Detect which cell encompasses the target text, then output its [x, y] center coordinate. 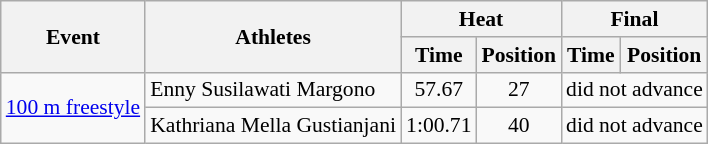
40 [519, 126]
57.67 [438, 90]
Heat [481, 19]
Athletes [273, 36]
Kathriana Mella Gustianjani [273, 126]
100 m freestyle [73, 108]
Event [73, 36]
Enny Susilawati Margono [273, 90]
Final [634, 19]
27 [519, 90]
1:00.71 [438, 126]
